For the text-containing cell, return its midpoint in [X, Y] coordinate format. 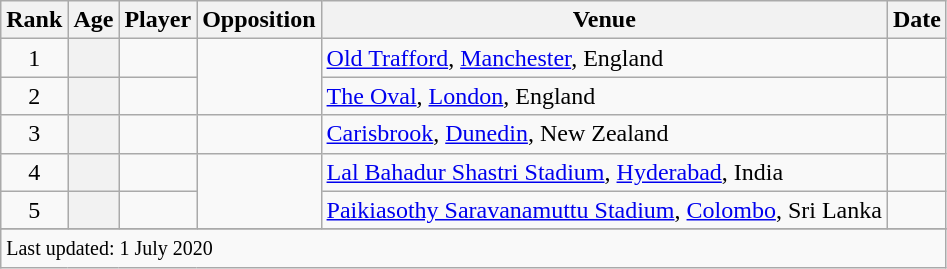
3 [34, 134]
Opposition [259, 20]
Player [158, 20]
Old Trafford, Manchester, England [604, 58]
Carisbrook, Dunedin, New Zealand [604, 134]
Age [94, 20]
Paikiasothy Saravanamuttu Stadium, Colombo, Sri Lanka [604, 210]
Date [916, 20]
1 [34, 58]
Rank [34, 20]
4 [34, 172]
The Oval, London, England [604, 96]
Last updated: 1 July 2020 [474, 248]
2 [34, 96]
Lal Bahadur Shastri Stadium, Hyderabad, India [604, 172]
5 [34, 210]
Venue [604, 20]
